Find where the given text appears and provide that cell's center as (x, y) coordinate. 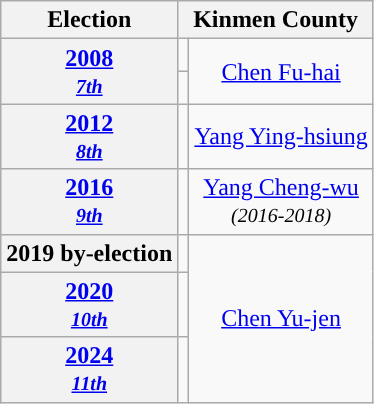
20169th (90, 202)
Yang Ying-hsiung (281, 136)
2019 by-election (90, 253)
Election (90, 20)
Kinmen County (276, 20)
202010th (90, 304)
Chen Fu-hai (281, 72)
202411th (90, 370)
20128th (90, 136)
Chen Yu-jen (281, 318)
Yang Cheng-wu(2016-2018) (281, 202)
20087th (90, 72)
